Locate the cell with the specified text and output its [x, y] center coordinate. 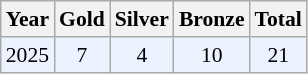
21 [278, 55]
10 [212, 55]
Year [28, 19]
2025 [28, 55]
Bronze [212, 19]
7 [82, 55]
Silver [142, 19]
Total [278, 19]
4 [142, 55]
Gold [82, 19]
